Search for the cell housing the specified text and yield its (x, y) center coordinate. 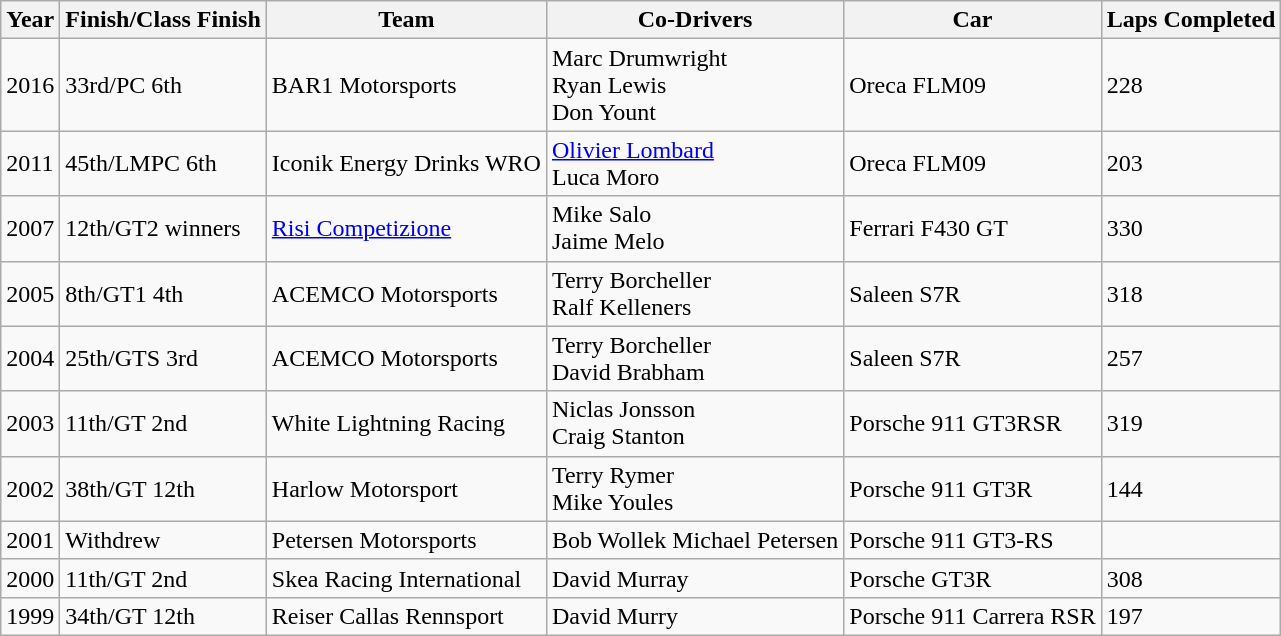
203 (1191, 164)
34th/GT 12th (163, 616)
308 (1191, 578)
David Murray (694, 578)
2003 (30, 424)
Porsche 911 Carrera RSR (972, 616)
45th/LMPC 6th (163, 164)
2007 (30, 228)
BAR1 Motorsports (406, 85)
12th/GT2 winners (163, 228)
Withdrew (163, 540)
Porsche 911 GT3RSR (972, 424)
Co-Drivers (694, 20)
197 (1191, 616)
2005 (30, 294)
Car (972, 20)
2016 (30, 85)
319 (1191, 424)
25th/GTS 3rd (163, 358)
White Lightning Racing (406, 424)
Porsche 911 GT3-RS (972, 540)
Olivier LombardLuca Moro (694, 164)
Niclas JonssonCraig Stanton (694, 424)
144 (1191, 488)
Laps Completed (1191, 20)
Terry BorchellerRalf Kelleners (694, 294)
228 (1191, 85)
38th/GT 12th (163, 488)
Skea Racing International (406, 578)
8th/GT1 4th (163, 294)
Petersen Motorsports (406, 540)
Ferrari F430 GT (972, 228)
Team (406, 20)
330 (1191, 228)
Marc DrumwrightRyan LewisDon Yount (694, 85)
Iconik Energy Drinks WRO (406, 164)
Finish/Class Finish (163, 20)
2002 (30, 488)
257 (1191, 358)
Terry BorchellerDavid Brabham (694, 358)
2000 (30, 578)
1999 (30, 616)
Risi Competizione (406, 228)
2011 (30, 164)
Porsche GT3R (972, 578)
David Murry (694, 616)
Reiser Callas Rennsport (406, 616)
2004 (30, 358)
Porsche 911 GT3R (972, 488)
33rd/PC 6th (163, 85)
Mike SaloJaime Melo (694, 228)
Terry RymerMike Youles (694, 488)
318 (1191, 294)
Bob Wollek Michael Petersen (694, 540)
Year (30, 20)
2001 (30, 540)
Harlow Motorsport (406, 488)
